Determine the (X, Y) coordinate at the center of the cell enclosing the given text.  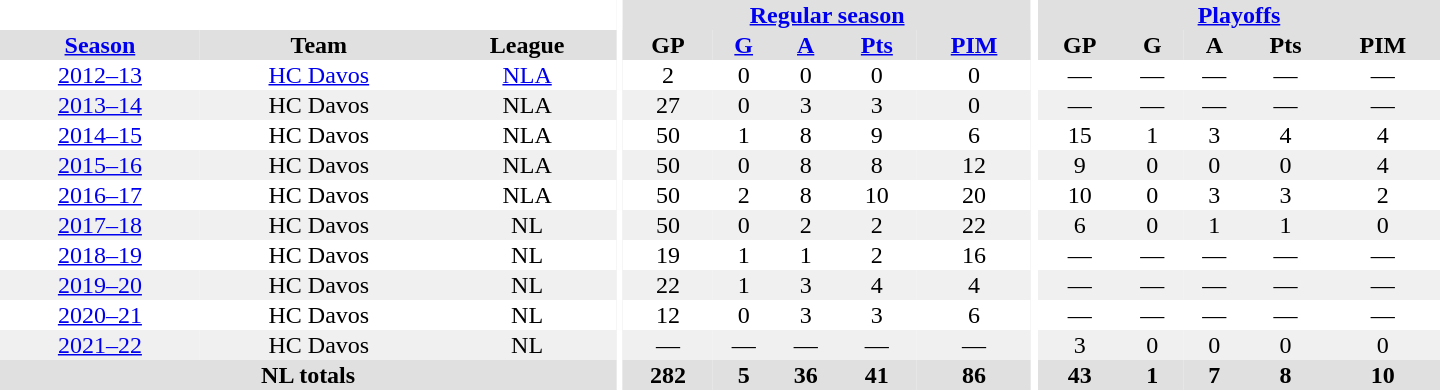
NL totals (308, 375)
League (527, 45)
2021–22 (100, 345)
2020–21 (100, 315)
282 (668, 375)
43 (1080, 375)
36 (806, 375)
16 (974, 255)
7 (1214, 375)
5 (744, 375)
2012–13 (100, 75)
Season (100, 45)
2014–15 (100, 135)
15 (1080, 135)
19 (668, 255)
27 (668, 105)
Playoffs (1239, 15)
41 (877, 375)
2018–19 (100, 255)
2017–18 (100, 225)
2016–17 (100, 195)
2013–14 (100, 105)
2015–16 (100, 165)
Team (319, 45)
20 (974, 195)
86 (974, 375)
2019–20 (100, 285)
Regular season (827, 15)
